Return the [x, y] coordinate for the center point of the cell that contains the specified text.  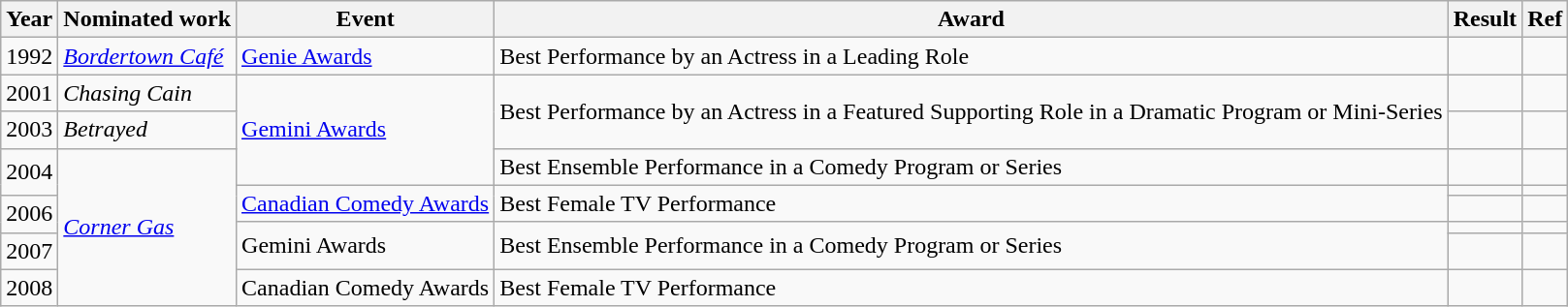
Award [972, 19]
2008 [29, 288]
Result [1485, 19]
Genie Awards [366, 56]
Ref [1546, 19]
Chasing Cain [147, 93]
Betrayed [147, 130]
Event [366, 19]
2001 [29, 93]
2003 [29, 130]
Corner Gas [147, 227]
Year [29, 19]
2007 [29, 251]
Nominated work [147, 19]
1992 [29, 56]
Best Performance by an Actress in a Leading Role [972, 56]
Bordertown Café [147, 56]
2004 [29, 172]
Best Performance by an Actress in a Featured Supporting Role in a Dramatic Program or Mini-Series [972, 111]
2006 [29, 214]
